Detect which cell encompasses the target text, then output its (x, y) center coordinate. 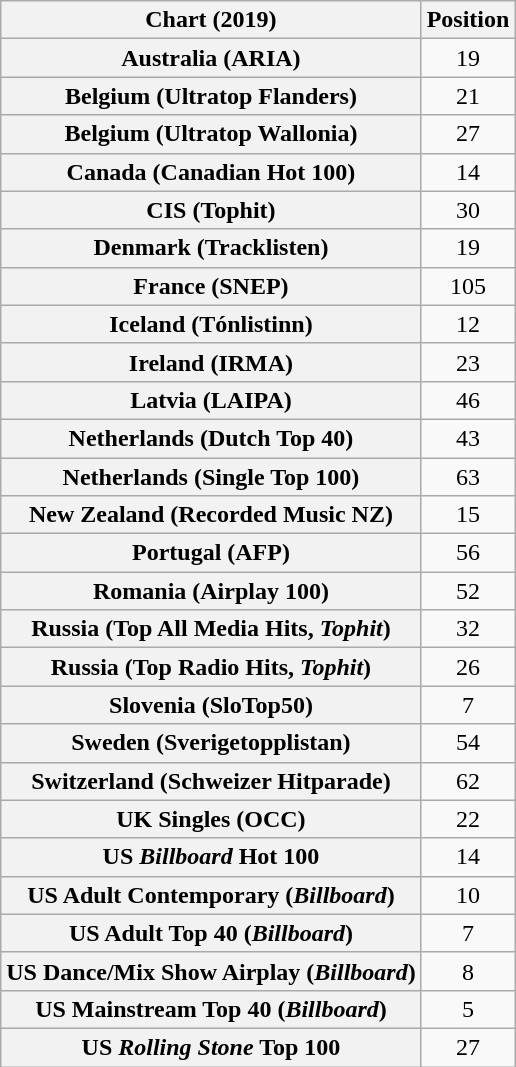
US Adult Contemporary (Billboard) (211, 895)
Romania (Airplay 100) (211, 591)
Belgium (Ultratop Wallonia) (211, 134)
Chart (2019) (211, 20)
Portugal (AFP) (211, 553)
63 (468, 477)
New Zealand (Recorded Music NZ) (211, 515)
30 (468, 210)
Netherlands (Dutch Top 40) (211, 438)
8 (468, 971)
Sweden (Sverigetopplistan) (211, 743)
5 (468, 1009)
Slovenia (SloTop50) (211, 705)
Australia (ARIA) (211, 58)
32 (468, 629)
US Dance/Mix Show Airplay (Billboard) (211, 971)
Belgium (Ultratop Flanders) (211, 96)
US Billboard Hot 100 (211, 857)
26 (468, 667)
15 (468, 515)
Position (468, 20)
Iceland (Tónlistinn) (211, 324)
62 (468, 781)
105 (468, 286)
21 (468, 96)
23 (468, 362)
Canada (Canadian Hot 100) (211, 172)
22 (468, 819)
Netherlands (Single Top 100) (211, 477)
Ireland (IRMA) (211, 362)
Denmark (Tracklisten) (211, 248)
54 (468, 743)
Latvia (LAIPA) (211, 400)
Russia (Top All Media Hits, Tophit) (211, 629)
52 (468, 591)
France (SNEP) (211, 286)
43 (468, 438)
56 (468, 553)
10 (468, 895)
UK Singles (OCC) (211, 819)
12 (468, 324)
Switzerland (Schweizer Hitparade) (211, 781)
US Rolling Stone Top 100 (211, 1047)
46 (468, 400)
CIS (Tophit) (211, 210)
US Mainstream Top 40 (Billboard) (211, 1009)
US Adult Top 40 (Billboard) (211, 933)
Russia (Top Radio Hits, Tophit) (211, 667)
